Return the (X, Y) coordinate for the center point of the cell that contains the specified text.  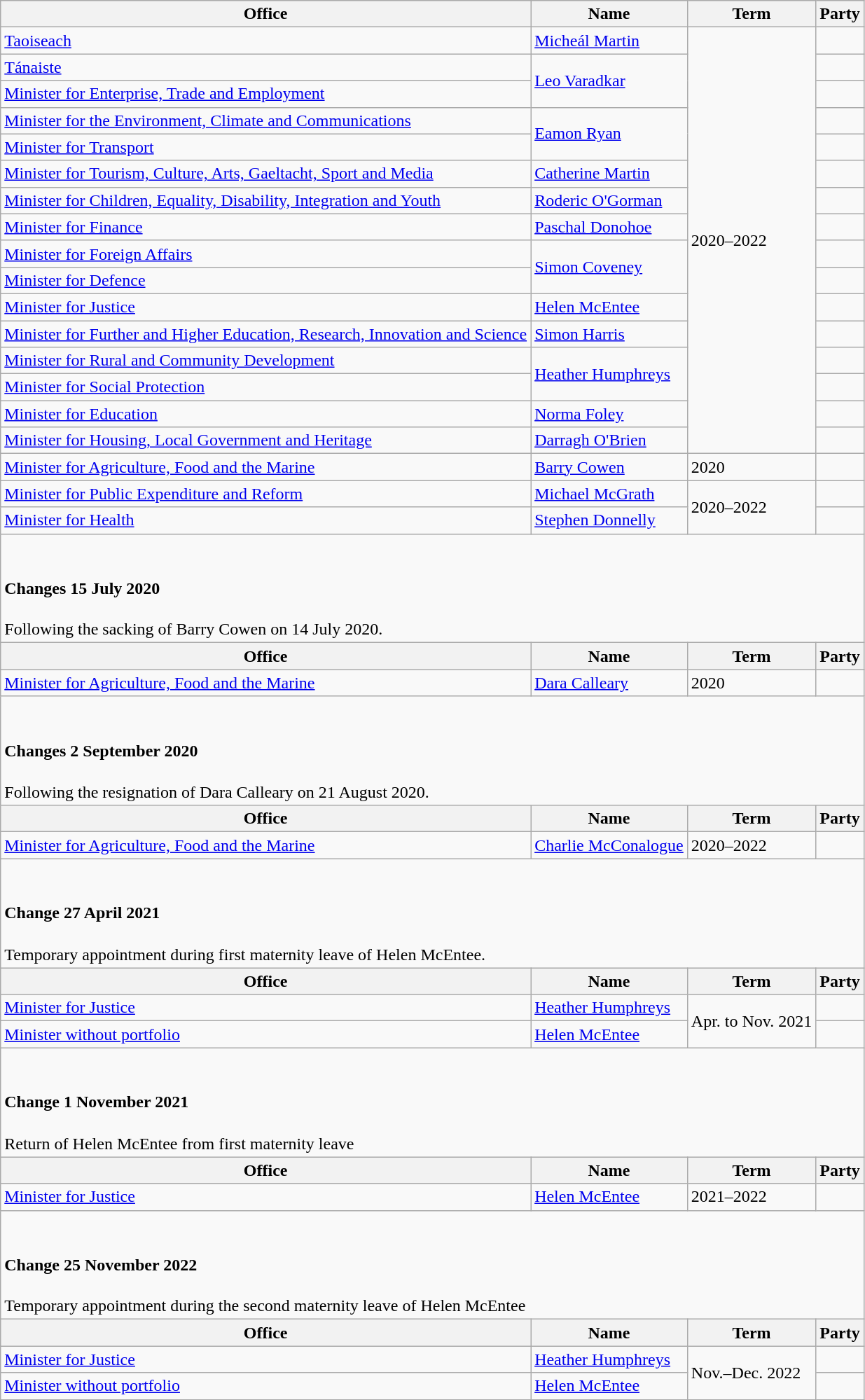
Michael McGrath (609, 494)
Darragh O'Brien (609, 441)
Minister for Housing, Local Government and Heritage (266, 441)
Minister for Finance (266, 227)
Tánaiste (266, 67)
Minister for the Environment, Climate and Communications (266, 120)
Minister for Transport (266, 147)
Minister for Enterprise, Trade and Employment (266, 94)
Changes 15 July 2020Following the sacking of Barry Cowen on 14 July 2020. (432, 588)
Minister for Defence (266, 280)
Change 1 November 2021Return of Helen McEntee from first maternity leave (432, 1102)
Apr. to Nov. 2021 (752, 1021)
Eamon Ryan (609, 134)
Catherine Martin (609, 174)
Charlie McConalogue (609, 845)
Nov.–Dec. 2022 (752, 1373)
Minister for Children, Equality, Disability, Integration and Youth (266, 200)
Paschal Donohoe (609, 227)
Minister for Further and Higher Education, Research, Innovation and Science (266, 334)
Change 27 April 2021Temporary appointment during first maternity leave of Helen McEntee. (432, 913)
Dara Calleary (609, 683)
Minister for Rural and Community Development (266, 361)
Minister for Health (266, 520)
Taoiseach (266, 41)
Minister for Foreign Affairs (266, 254)
Roderic O'Gorman (609, 200)
Micheál Martin (609, 41)
Stephen Donnelly (609, 520)
Barry Cowen (609, 467)
Minister for Public Expenditure and Reform (266, 494)
Change 25 November 2022Temporary appointment during the second maternity leave of Helen McEntee (432, 1265)
Simon Harris (609, 334)
Minister for Education (266, 414)
Simon Coveney (609, 267)
Norma Foley (609, 414)
2021–2022 (752, 1197)
Minister for Tourism, Culture, Arts, Gaeltacht, Sport and Media (266, 174)
Leo Varadkar (609, 81)
Minister for Social Protection (266, 387)
Changes 2 September 2020Following the resignation of Dara Calleary on 21 August 2020. (432, 751)
